Return [X, Y] of the center of cell containing provided text 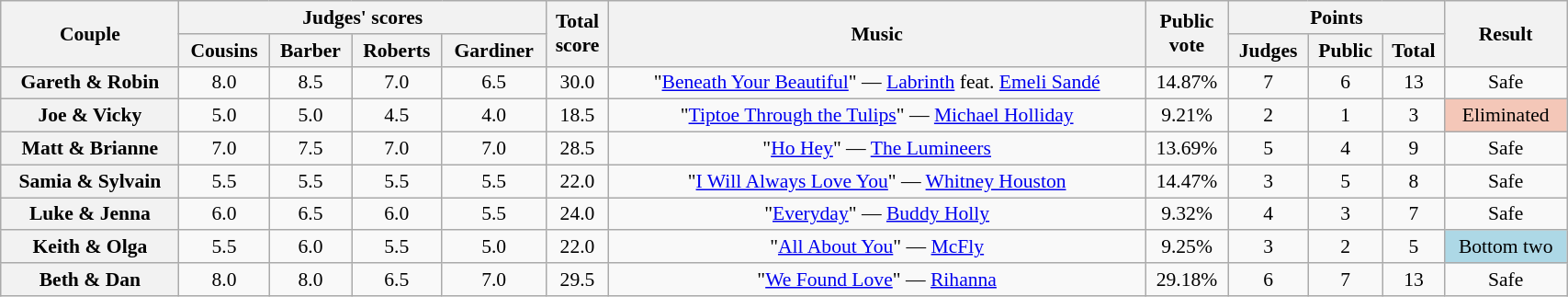
Music [876, 33]
Points [1337, 17]
Total [1414, 51]
Beth & Dan [90, 280]
9 [1414, 149]
"All About You" — McFly [876, 247]
7.5 [310, 149]
Public [1345, 51]
Samia & Sylvain [90, 181]
14.87% [1187, 83]
Keith & Olga [90, 247]
"I Will Always Love You" — Whitney Houston [876, 181]
8 [1414, 181]
Gareth & Robin [90, 83]
Publicvote [1187, 33]
14.47% [1187, 181]
Judges' scores [363, 17]
Gardiner [494, 51]
Joe & Vicky [90, 116]
"Everyday" — Buddy Holly [876, 214]
9.32% [1187, 214]
9.25% [1187, 247]
Roberts [397, 51]
"Tiptoe Through the Tulips" — Michael Holliday [876, 116]
28.5 [578, 149]
30.0 [578, 83]
"Ho Hey" — The Lumineers [876, 149]
Couple [90, 33]
Eliminated [1506, 116]
13.69% [1187, 149]
9.21% [1187, 116]
Result [1506, 33]
"Beneath Your Beautiful" — Labrinth feat. Emeli Sandé [876, 83]
1 [1345, 116]
Bottom two [1506, 247]
Luke & Jenna [90, 214]
Judges [1268, 51]
Cousins [224, 51]
Barber [310, 51]
8.5 [310, 83]
4.0 [494, 116]
"We Found Love" — Rihanna [876, 280]
Totalscore [578, 33]
Matt & Brianne [90, 149]
29.18% [1187, 280]
29.5 [578, 280]
4.5 [397, 116]
24.0 [578, 214]
18.5 [578, 116]
